Detect which cell encompasses the target text, then output its (x, y) center coordinate. 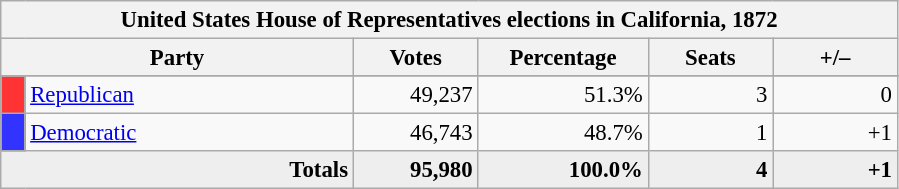
Totals (178, 170)
+/– (836, 58)
1 (710, 133)
Seats (710, 58)
4 (710, 170)
3 (710, 95)
95,980 (416, 170)
48.7% (563, 133)
Democratic (189, 133)
51.3% (563, 95)
100.0% (563, 170)
Votes (416, 58)
0 (836, 95)
Party (178, 58)
United States House of Representatives elections in California, 1872 (450, 20)
Percentage (563, 58)
49,237 (416, 95)
46,743 (416, 133)
Republican (189, 95)
